Return the (X, Y) coordinate for the center point of the cell that contains the specified text.  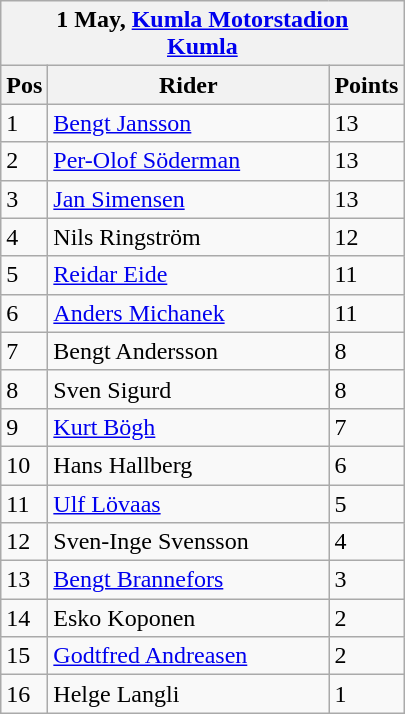
Nils Ringström (188, 237)
Reidar Eide (188, 275)
Hans Hallberg (188, 465)
Bengt Jansson (188, 123)
Per-Olof Söderman (188, 161)
Helge Langli (188, 694)
Jan Simensen (188, 199)
Pos (24, 85)
Rider (188, 85)
9 (24, 427)
1 May, Kumla MotorstadionKumla (202, 34)
Ulf Lövaas (188, 503)
Sven Sigurd (188, 389)
16 (24, 694)
Kurt Bögh (188, 427)
Bengt Andersson (188, 351)
Sven-Inge Svensson (188, 542)
Points (366, 85)
15 (24, 656)
Godtfred Andreasen (188, 656)
10 (24, 465)
Bengt Brannefors (188, 580)
Anders Michanek (188, 313)
14 (24, 618)
Esko Koponen (188, 618)
